Capture the cell that displays the provided text and extract its (X, Y) central coordinate. 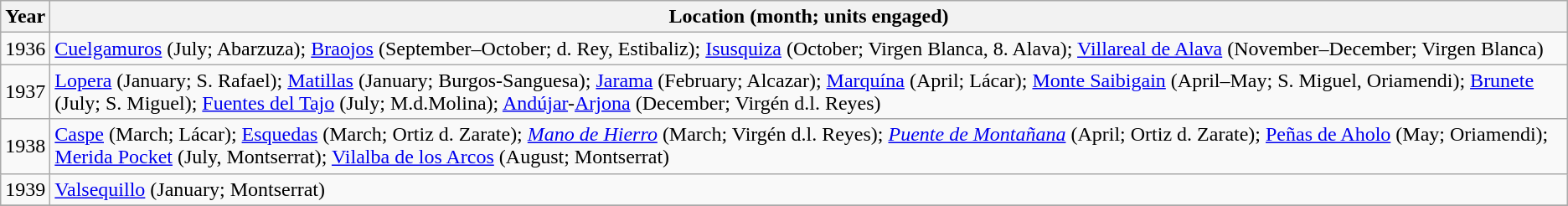
Valsequillo (January; Montserrat) (809, 189)
Year (25, 17)
1938 (25, 146)
1937 (25, 92)
1939 (25, 189)
1936 (25, 49)
Location (month; units engaged) (809, 17)
